Output the [x, y] coordinate of the center of the cell containing the given text.  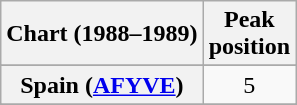
5 [249, 85]
Chart (1988–1989) [102, 34]
Spain (AFYVE) [102, 85]
Peakposition [249, 34]
